From the cell containing the given text, extract its center point as (X, Y) coordinate. 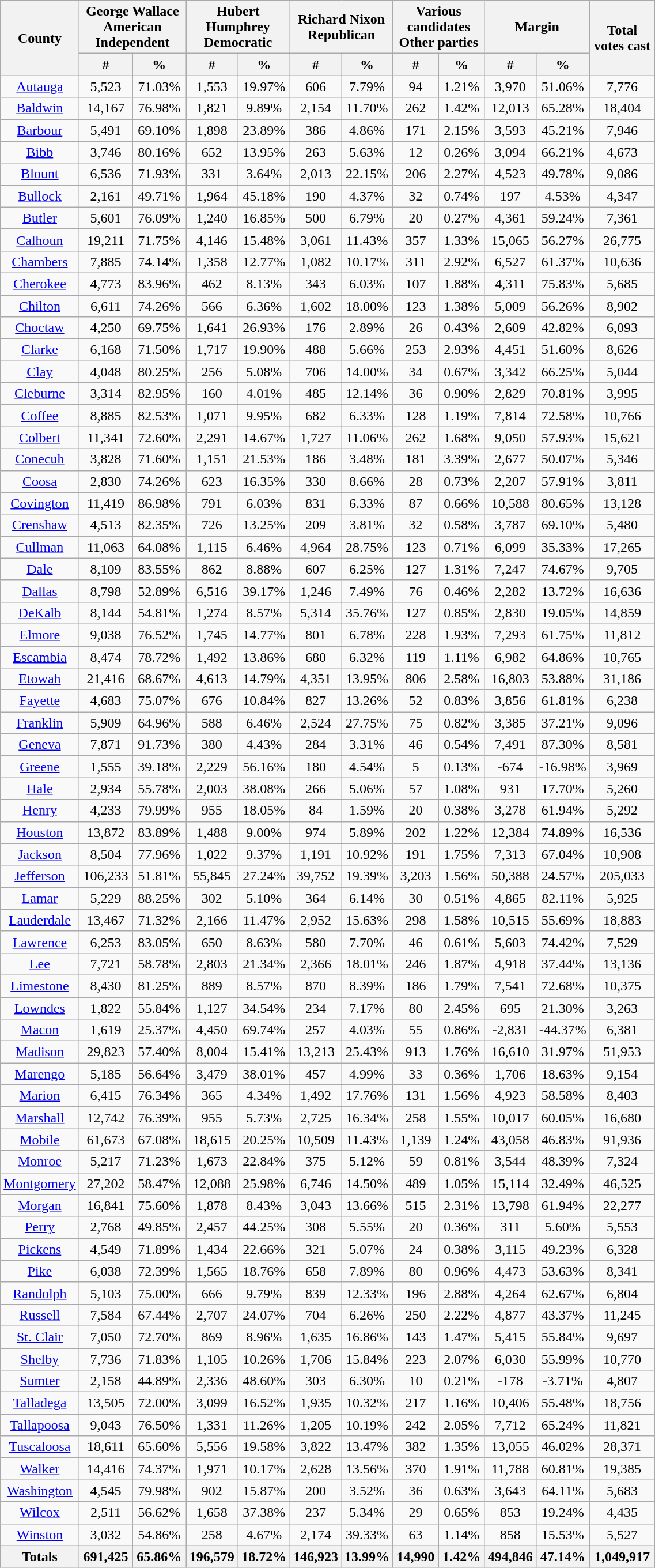
7,885 (106, 262)
680 (316, 657)
5,601 (106, 218)
10,765 (622, 657)
74.37% (159, 1469)
Baldwin (40, 108)
10,908 (622, 854)
18,404 (622, 108)
3,094 (510, 152)
Hubert HumphreyDemocratic (238, 27)
11,341 (106, 438)
56.64% (159, 1074)
19.90% (264, 350)
91.73% (159, 745)
Marengo (40, 1074)
0.51% (461, 898)
8,798 (106, 591)
16.86% (368, 1337)
17.76% (368, 1096)
1.21% (461, 86)
Dallas (40, 591)
5,527 (622, 1535)
827 (316, 701)
4.01% (264, 394)
3,544 (510, 1162)
330 (316, 481)
5,009 (510, 306)
181 (416, 459)
10.26% (264, 1359)
706 (316, 372)
202 (416, 832)
Fayette (40, 701)
Lauderdale (40, 920)
Madison (40, 1052)
11,245 (622, 1315)
386 (316, 130)
0.82% (461, 723)
8.13% (264, 284)
5,925 (622, 898)
695 (510, 1008)
1.14% (461, 1535)
76.39% (159, 1118)
2,166 (212, 920)
228 (416, 635)
9,705 (622, 569)
3,856 (510, 701)
913 (416, 1052)
Cherokee (40, 284)
2,707 (212, 1315)
3,032 (106, 1535)
71.75% (159, 240)
75.83% (562, 284)
321 (316, 1249)
6,328 (622, 1249)
1,071 (212, 416)
83.05% (159, 942)
357 (416, 240)
1,488 (212, 832)
3,314 (106, 394)
5,415 (510, 1337)
4,923 (510, 1096)
257 (316, 1030)
6.79% (368, 218)
16,803 (510, 679)
71.03% (159, 86)
86.98% (159, 503)
4,311 (510, 284)
10.84% (264, 701)
2,768 (106, 1227)
15.87% (264, 1491)
57.93% (562, 438)
91,936 (622, 1140)
2.88% (461, 1293)
9.37% (264, 854)
17.70% (562, 789)
Choctaw (40, 328)
4,233 (106, 811)
56.27% (562, 240)
27,202 (106, 1183)
457 (316, 1074)
49.23% (562, 1249)
4,807 (622, 1381)
Tuscaloosa (40, 1447)
7,247 (510, 569)
5.89% (368, 832)
1,358 (212, 262)
2,829 (510, 394)
242 (416, 1425)
1,619 (106, 1030)
0.85% (461, 613)
6,527 (510, 262)
-2,831 (510, 1030)
-16.98% (562, 767)
Morgan (40, 1205)
7,736 (106, 1359)
12,088 (212, 1183)
Marion (40, 1096)
869 (212, 1337)
5,185 (106, 1074)
2,158 (106, 1381)
Covington (40, 503)
9.95% (264, 416)
80.65% (562, 503)
11.26% (264, 1425)
119 (416, 657)
3,342 (510, 372)
33 (416, 1074)
190 (316, 196)
Perry (40, 1227)
8,885 (106, 416)
66.25% (562, 372)
65.86% (159, 1556)
63 (416, 1535)
343 (316, 284)
3,969 (622, 767)
1.79% (461, 986)
52.89% (159, 591)
6.78% (368, 635)
5 (416, 767)
839 (316, 1293)
18.01% (368, 964)
61,673 (106, 1140)
-674 (510, 767)
Washington (40, 1491)
7,293 (510, 635)
1.31% (461, 569)
7.89% (368, 1271)
68.67% (159, 679)
1.19% (461, 416)
246 (416, 964)
Sumter (40, 1381)
1,821 (212, 108)
196 (416, 1293)
143 (416, 1337)
55,845 (212, 876)
10.92% (368, 854)
11.70% (368, 108)
4.34% (264, 1096)
266 (316, 789)
3,822 (316, 1447)
28,371 (622, 1447)
52 (416, 701)
Colbert (40, 438)
54.86% (159, 1535)
5,480 (622, 525)
298 (416, 920)
3,385 (510, 723)
Russell (40, 1315)
21.53% (264, 459)
5,685 (622, 284)
Macon (40, 1030)
3,970 (510, 86)
13,055 (510, 1447)
15.84% (368, 1359)
171 (416, 130)
6,516 (212, 591)
2.22% (461, 1315)
8,144 (106, 613)
4,451 (510, 350)
19,385 (622, 1469)
61.75% (562, 635)
0.63% (461, 1491)
5,556 (212, 1447)
5,044 (622, 372)
3,787 (510, 525)
801 (316, 635)
59.24% (562, 218)
22.15% (368, 174)
588 (212, 723)
50.07% (562, 459)
16,636 (622, 591)
8,474 (106, 657)
862 (212, 569)
24.57% (562, 876)
38.01% (264, 1074)
24.07% (264, 1315)
77.96% (159, 854)
2.58% (461, 679)
21,416 (106, 679)
-3.71% (562, 1381)
5,217 (106, 1162)
191 (416, 854)
6,746 (316, 1183)
8.63% (264, 942)
3,115 (510, 1249)
Hale (40, 789)
494,846 (510, 1556)
64.96% (159, 723)
5,553 (622, 1227)
666 (212, 1293)
2,282 (510, 591)
4,264 (510, 1293)
196,579 (212, 1556)
10,636 (622, 262)
10,770 (622, 1359)
13,467 (106, 920)
11,419 (106, 503)
55 (416, 1030)
2,677 (510, 459)
0.27% (461, 218)
931 (510, 789)
26 (416, 328)
Greene (40, 767)
82.95% (159, 394)
658 (316, 1271)
331 (212, 174)
1,205 (316, 1425)
Blount (40, 174)
853 (510, 1513)
71.60% (159, 459)
6,415 (106, 1096)
14.67% (264, 438)
14,990 (416, 1556)
10,766 (622, 416)
4,549 (106, 1249)
18,615 (212, 1140)
7,776 (622, 86)
1,553 (212, 86)
Clarke (40, 350)
72.58% (562, 416)
Franklin (40, 723)
38.08% (264, 789)
0.58% (461, 525)
1.59% (368, 811)
15,621 (622, 438)
308 (316, 1227)
0.13% (461, 767)
87 (416, 503)
2,161 (106, 196)
1,641 (212, 328)
76.34% (159, 1096)
80.16% (159, 152)
18,883 (622, 920)
160 (212, 394)
Henry (40, 811)
51,953 (622, 1052)
11,812 (622, 635)
Jackson (40, 854)
8.66% (368, 481)
4,918 (510, 964)
Conecuh (40, 459)
6,038 (106, 1271)
4,473 (510, 1271)
16.34% (368, 1118)
489 (416, 1183)
Total votes cast (622, 38)
1,935 (316, 1403)
370 (416, 1469)
84 (316, 811)
3,995 (622, 394)
606 (316, 86)
18.05% (264, 811)
1.33% (461, 240)
3,828 (106, 459)
10,515 (510, 920)
1,331 (212, 1425)
72.39% (159, 1271)
27.75% (368, 723)
382 (416, 1447)
3.81% (368, 525)
21.30% (562, 1008)
704 (316, 1315)
1,971 (212, 1469)
1,878 (212, 1205)
4,545 (106, 1491)
13,213 (316, 1052)
676 (212, 701)
2,725 (316, 1118)
5.06% (368, 789)
60.05% (562, 1118)
16,680 (622, 1118)
Barbour (40, 130)
256 (212, 372)
6,030 (510, 1359)
1,635 (316, 1337)
1,127 (212, 1008)
67.44% (159, 1315)
3,593 (510, 130)
13.72% (562, 591)
6,253 (106, 942)
7.70% (368, 942)
2,609 (510, 328)
1,565 (212, 1271)
17,265 (622, 547)
0.81% (461, 1162)
55.48% (562, 1403)
51.06% (562, 86)
23.89% (264, 130)
11,788 (510, 1469)
Limestone (40, 986)
Bullock (40, 196)
DeKalb (40, 613)
82.11% (562, 898)
6.30% (368, 1381)
2,013 (316, 174)
4.03% (368, 1030)
7,871 (106, 745)
6,982 (510, 657)
1.24% (461, 1140)
46.02% (562, 1447)
25.37% (159, 1030)
2,229 (212, 767)
53.63% (562, 1271)
11.06% (368, 438)
35.33% (562, 547)
74.89% (562, 832)
7,814 (510, 416)
12,742 (106, 1118)
176 (316, 328)
1,240 (212, 218)
9,697 (622, 1337)
462 (212, 284)
8,581 (622, 745)
42.82% (562, 328)
223 (416, 1359)
8,403 (622, 1096)
Wilcox (40, 1513)
2,366 (316, 964)
375 (316, 1162)
13,798 (510, 1205)
34 (416, 372)
13,128 (622, 503)
0.83% (461, 701)
14,859 (622, 613)
80.25% (159, 372)
9,096 (622, 723)
2.27% (461, 174)
72.70% (159, 1337)
12.33% (368, 1293)
10,509 (316, 1140)
61.37% (562, 262)
3,061 (316, 240)
48.60% (264, 1381)
2,803 (212, 964)
Etowah (40, 679)
1,602 (316, 306)
4,683 (106, 701)
3,811 (622, 481)
75 (416, 723)
18.63% (562, 1074)
1.08% (461, 789)
1,191 (316, 854)
2.92% (461, 262)
1,022 (212, 854)
5.73% (264, 1118)
15.41% (264, 1052)
146,923 (316, 1556)
9.00% (264, 832)
8,902 (622, 306)
St. Clair (40, 1337)
65.60% (159, 1447)
831 (316, 503)
78.72% (159, 657)
1,246 (316, 591)
22,277 (622, 1205)
3.52% (368, 1491)
70.81% (562, 394)
15.53% (562, 1535)
74.67% (562, 569)
75.60% (159, 1205)
13.99% (368, 1556)
County (40, 38)
107 (416, 284)
1,274 (212, 613)
1.93% (461, 635)
1.88% (461, 284)
74.42% (562, 942)
0.96% (461, 1271)
44.89% (159, 1381)
9,043 (106, 1425)
691,425 (106, 1556)
2.89% (368, 328)
9,050 (510, 438)
3,099 (212, 1403)
79.98% (159, 1491)
Lowndes (40, 1008)
74.14% (159, 262)
1,727 (316, 438)
6.14% (368, 898)
6,536 (106, 174)
18,756 (622, 1403)
18.72% (264, 1556)
5.63% (368, 152)
3.31% (368, 745)
4.86% (368, 130)
13.66% (368, 1205)
Montgomery (40, 1183)
8,504 (106, 854)
34.54% (264, 1008)
13,136 (622, 964)
46,525 (622, 1183)
79.99% (159, 811)
4.53% (562, 196)
682 (316, 416)
2,952 (316, 920)
4,435 (622, 1513)
200 (316, 1491)
5.55% (368, 1227)
1,151 (212, 459)
8,004 (212, 1052)
7,529 (622, 942)
4.43% (264, 745)
0.43% (461, 328)
27.24% (264, 876)
31.97% (562, 1052)
1.55% (461, 1118)
4,877 (510, 1315)
237 (316, 1513)
5,346 (622, 459)
1,115 (212, 547)
180 (316, 767)
Talladega (40, 1403)
7,491 (510, 745)
Butler (40, 218)
806 (416, 679)
19.97% (264, 86)
Winston (40, 1535)
7,946 (622, 130)
Walker (40, 1469)
0.73% (461, 481)
51.60% (562, 350)
Pike (40, 1271)
8.43% (264, 1205)
58.58% (562, 1096)
12.14% (368, 394)
75.00% (159, 1293)
43.37% (562, 1315)
14.00% (368, 372)
1.91% (461, 1469)
82.53% (159, 416)
Clay (40, 372)
32.49% (562, 1183)
0.86% (461, 1030)
10,375 (622, 986)
57.91% (562, 481)
22.84% (264, 1162)
858 (510, 1535)
650 (212, 942)
4.37% (368, 196)
39.33% (368, 1535)
263 (316, 152)
365 (212, 1096)
5,260 (622, 789)
19,211 (106, 240)
1,822 (106, 1008)
7,712 (510, 1425)
56.26% (562, 306)
3,043 (316, 1205)
61.81% (562, 701)
31,186 (622, 679)
1,082 (316, 262)
250 (416, 1315)
71.89% (159, 1249)
69.75% (159, 328)
24 (416, 1249)
2.93% (461, 350)
72.68% (562, 986)
15,114 (510, 1183)
Monroe (40, 1162)
106,233 (106, 876)
George WallaceAmerican Independent (132, 27)
13.26% (368, 701)
2,003 (212, 789)
4,673 (622, 152)
4,513 (106, 525)
12.77% (264, 262)
88.25% (159, 898)
2,934 (106, 789)
6,381 (622, 1030)
1,434 (212, 1249)
7,050 (106, 1337)
1,717 (212, 350)
14,167 (106, 108)
209 (316, 525)
3,746 (106, 152)
6.26% (368, 1315)
14,416 (106, 1469)
20.25% (264, 1140)
18,611 (106, 1447)
5,683 (622, 1491)
37.38% (264, 1513)
Elmore (40, 635)
4,450 (212, 1030)
57.40% (159, 1052)
11,063 (106, 547)
10,406 (510, 1403)
Chilton (40, 306)
Randolph (40, 1293)
10 (416, 1381)
83.55% (159, 569)
197 (510, 196)
47.14% (562, 1556)
54.81% (159, 613)
75.07% (159, 701)
0.71% (461, 547)
53.88% (562, 679)
13.25% (264, 525)
3,479 (212, 1074)
4,523 (510, 174)
3,203 (416, 876)
13,872 (106, 832)
870 (316, 986)
76 (416, 591)
791 (212, 503)
60.81% (562, 1469)
5,523 (106, 86)
2,511 (106, 1513)
67.04% (562, 854)
500 (316, 218)
14.77% (264, 635)
566 (212, 306)
10.32% (368, 1403)
16,536 (622, 832)
-44.37% (562, 1030)
46.83% (562, 1140)
16.35% (264, 481)
71.32% (159, 920)
6.25% (368, 569)
10,017 (510, 1118)
Cleburne (40, 394)
Bibb (40, 152)
0.65% (461, 1513)
81.25% (159, 986)
2,154 (316, 108)
9,038 (106, 635)
4,361 (510, 218)
64.11% (562, 1491)
37.44% (562, 964)
72.00% (159, 1403)
39.17% (264, 591)
94 (416, 86)
45.18% (264, 196)
5,314 (316, 613)
44.25% (264, 1227)
Lawrence (40, 942)
29 (416, 1513)
1.22% (461, 832)
5.34% (368, 1513)
1.76% (461, 1052)
364 (316, 898)
8.39% (368, 986)
205,033 (622, 876)
14.50% (368, 1183)
2.31% (461, 1205)
Jefferson (40, 876)
1.16% (461, 1403)
83.96% (159, 284)
30 (416, 898)
71.83% (159, 1359)
7.17% (368, 1008)
28.75% (368, 547)
48.39% (562, 1162)
26,775 (622, 240)
58.47% (159, 1183)
7,541 (510, 986)
1,049,917 (622, 1556)
5.10% (264, 898)
4,048 (106, 372)
1,745 (212, 635)
1,658 (212, 1513)
4.67% (264, 1535)
5.60% (562, 1227)
2.05% (461, 1425)
11.47% (264, 920)
Cullman (40, 547)
284 (316, 745)
253 (416, 350)
1.75% (461, 854)
7,313 (510, 854)
131 (416, 1096)
6.32% (368, 657)
65.24% (562, 1425)
1.58% (461, 920)
4,613 (212, 679)
12,384 (510, 832)
13.86% (264, 657)
71.50% (159, 350)
1,139 (416, 1140)
43,058 (510, 1140)
49.71% (159, 196)
1.38% (461, 306)
1.47% (461, 1337)
10,588 (510, 503)
15.48% (264, 240)
65.28% (562, 108)
Geneva (40, 745)
Calhoun (40, 240)
69.74% (264, 1030)
51.81% (159, 876)
5.66% (368, 350)
19.58% (264, 1447)
9.89% (264, 108)
380 (212, 745)
889 (212, 986)
58.78% (159, 964)
302 (212, 898)
206 (416, 174)
1,555 (106, 767)
13.56% (368, 1469)
2,174 (316, 1535)
1,898 (212, 130)
8,430 (106, 986)
64.86% (562, 657)
Tallapoosa (40, 1425)
1.35% (461, 1447)
7.49% (368, 591)
5,603 (510, 942)
6,168 (106, 350)
4,964 (316, 547)
1.05% (461, 1183)
7.79% (368, 86)
0.66% (461, 503)
5,229 (106, 898)
9,086 (622, 174)
21.34% (264, 964)
62.67% (562, 1293)
13.47% (368, 1447)
3.39% (461, 459)
128 (416, 416)
2,628 (316, 1469)
6,611 (106, 306)
0.67% (461, 372)
6.36% (264, 306)
1.87% (461, 964)
11,821 (622, 1425)
12 (416, 152)
12,013 (510, 108)
6,238 (622, 701)
28 (416, 481)
5,103 (106, 1293)
76.50% (159, 1425)
22.66% (264, 1249)
485 (316, 394)
0.74% (461, 196)
10.19% (368, 1425)
26.93% (264, 328)
3,263 (622, 1008)
607 (316, 569)
0.26% (461, 152)
76.98% (159, 108)
5.08% (264, 372)
726 (212, 525)
39.18% (159, 767)
55.69% (562, 920)
Mobile (40, 1140)
13,505 (106, 1403)
Chambers (40, 262)
7,584 (106, 1315)
902 (212, 1491)
303 (316, 1381)
4.99% (368, 1074)
Various candidatesOther parties (439, 27)
39,752 (316, 876)
19.05% (562, 613)
8.88% (264, 569)
7,324 (622, 1162)
Margin (537, 27)
0.54% (461, 745)
50,388 (510, 876)
Totals (40, 1556)
Lee (40, 964)
652 (212, 152)
974 (316, 832)
55.78% (159, 789)
5.07% (368, 1249)
2,336 (212, 1381)
1,964 (212, 196)
2,524 (316, 723)
9.79% (264, 1293)
19.24% (562, 1513)
15.63% (368, 920)
4.54% (368, 767)
-178 (510, 1381)
5,292 (622, 811)
59 (416, 1162)
8,109 (106, 569)
83.89% (159, 832)
580 (316, 942)
55.99% (562, 1359)
Richard NixonRepublican (341, 27)
Dale (40, 569)
64.08% (159, 547)
2,457 (212, 1227)
Pickens (40, 1249)
71.23% (159, 1162)
3.64% (264, 174)
49.78% (562, 174)
488 (316, 350)
87.30% (562, 745)
19.39% (368, 876)
8.96% (264, 1337)
4,351 (316, 679)
4,865 (510, 898)
Houston (40, 832)
9,154 (622, 1074)
67.08% (159, 1140)
217 (416, 1403)
2.45% (461, 1008)
234 (316, 1008)
1.11% (461, 657)
76.09% (159, 218)
Lamar (40, 898)
15,065 (510, 240)
1,673 (212, 1162)
8,626 (622, 350)
1.68% (461, 438)
14.79% (264, 679)
0.46% (461, 591)
35.76% (368, 613)
Marshall (40, 1118)
4,146 (212, 240)
18.00% (368, 306)
45.21% (562, 130)
8,341 (622, 1271)
4,250 (106, 328)
5,491 (106, 130)
3,643 (510, 1491)
18.76% (264, 1271)
Crenshaw (40, 525)
Coosa (40, 481)
16,610 (510, 1052)
2,207 (510, 481)
71.93% (159, 174)
16.52% (264, 1403)
Escambia (40, 657)
5.12% (368, 1162)
49.85% (159, 1227)
66.21% (562, 152)
16,841 (106, 1205)
5,909 (106, 723)
16.85% (264, 218)
2.07% (461, 1359)
6,093 (622, 328)
515 (416, 1205)
4,773 (106, 284)
Autauga (40, 86)
3,278 (510, 811)
6,804 (622, 1293)
7,721 (106, 964)
0.21% (461, 1381)
56.16% (264, 767)
6,099 (510, 547)
1,105 (212, 1359)
Shelby (40, 1359)
76.52% (159, 635)
72.60% (159, 438)
57 (416, 789)
0.61% (461, 942)
2.15% (461, 130)
Coffee (40, 416)
25.98% (264, 1183)
29,823 (106, 1052)
0.90% (461, 394)
4,347 (622, 196)
623 (212, 481)
56.62% (159, 1513)
2,291 (212, 438)
7,361 (622, 218)
25.43% (368, 1052)
37.21% (562, 723)
3.48% (368, 459)
82.35% (159, 525)
